Search for the cell housing the specified text and yield its (x, y) center coordinate. 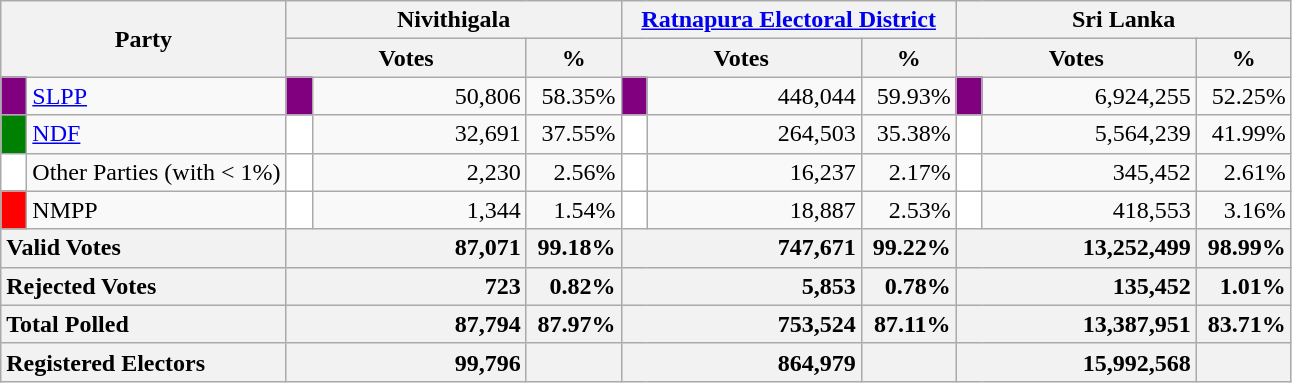
NDF (156, 134)
Sri Lanka (1124, 20)
87,071 (406, 248)
753,524 (741, 324)
35.38% (908, 134)
15,992,568 (1076, 362)
98.99% (1244, 248)
747,671 (741, 248)
87.97% (574, 324)
99.18% (574, 248)
1.01% (1244, 286)
NMPP (156, 210)
2.53% (908, 210)
13,252,499 (1076, 248)
2.56% (574, 172)
135,452 (1076, 286)
Ratnapura Electoral District (788, 20)
16,237 (754, 172)
2,230 (419, 172)
50,806 (419, 96)
2.61% (1244, 172)
1,344 (419, 210)
18,887 (754, 210)
Other Parties (with < 1%) (156, 172)
99,796 (406, 362)
58.35% (574, 96)
59.93% (908, 96)
1.54% (574, 210)
Registered Electors (144, 362)
723 (406, 286)
5,564,239 (1089, 134)
SLPP (156, 96)
99.22% (908, 248)
418,553 (1089, 210)
864,979 (741, 362)
87,794 (406, 324)
37.55% (574, 134)
3.16% (1244, 210)
5,853 (741, 286)
6,924,255 (1089, 96)
448,044 (754, 96)
Party (144, 39)
83.71% (1244, 324)
87.11% (908, 324)
Valid Votes (144, 248)
32,691 (419, 134)
13,387,951 (1076, 324)
Rejected Votes (144, 286)
0.78% (908, 286)
0.82% (574, 286)
52.25% (1244, 96)
345,452 (1089, 172)
Nivithigala (454, 20)
41.99% (1244, 134)
Total Polled (144, 324)
264,503 (754, 134)
2.17% (908, 172)
